Provide the (X, Y) coordinate of the cell's center where the given text is located.  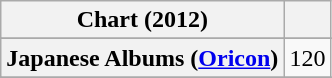
120 (308, 58)
Japanese Albums (Oricon) (142, 58)
Chart (2012) (142, 20)
